For the text-containing cell, return its midpoint in [x, y] coordinate format. 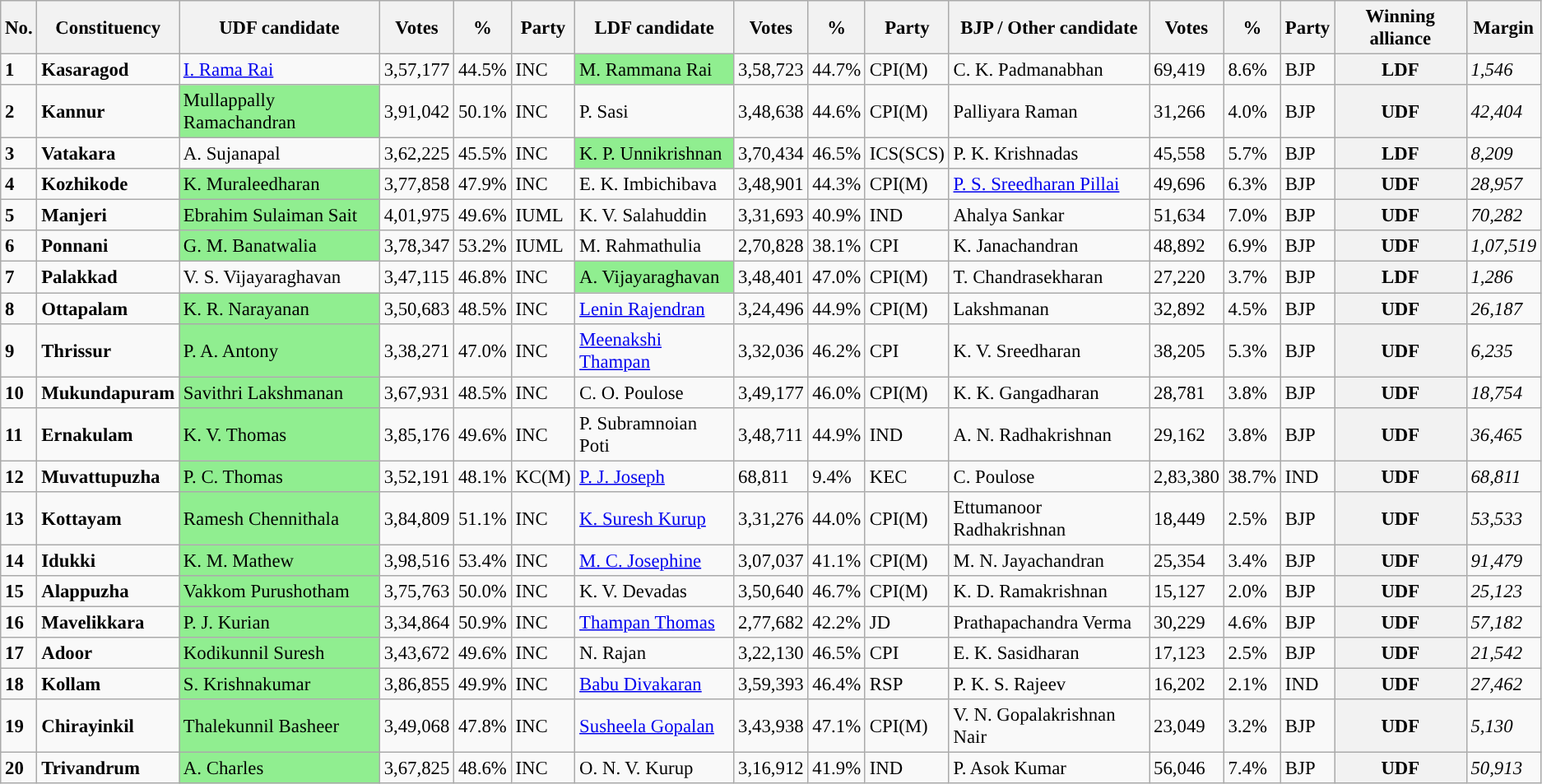
28,781 [1187, 392]
BJP / Other candidate [1049, 28]
K. Janachandran [1049, 246]
K. Muraleedharan [280, 184]
3,48,638 [771, 112]
Muvattupuzha [109, 476]
50.9% [482, 622]
K. D. Ramakrishnan [1049, 591]
3,78,347 [416, 246]
Kozhikode [109, 184]
57,182 [1503, 622]
3,67,931 [416, 392]
Ponnani [109, 246]
27,462 [1503, 684]
27,220 [1187, 277]
3.2% [1252, 726]
2 [19, 112]
P. K. Krishnadas [1049, 154]
40.9% [836, 216]
70,282 [1503, 216]
46.7% [836, 591]
UDF candidate [280, 28]
Ernakulam [109, 434]
3,49,177 [771, 392]
48.6% [482, 768]
36,465 [1503, 434]
P. K. S. Rajeev [1049, 684]
3,57,177 [416, 70]
3,32,036 [771, 350]
Lenin Rajendran [655, 308]
E. K. Imbichibava [655, 184]
45.5% [482, 154]
49,696 [1187, 184]
32,892 [1187, 308]
3,67,825 [416, 768]
14 [19, 560]
Lakshmanan [1049, 308]
8,209 [1503, 154]
T. Chandrasekharan [1049, 277]
1,286 [1503, 277]
44.6% [836, 112]
29,162 [1187, 434]
E. K. Sasidharan [1049, 653]
Susheela Gopalan [655, 726]
3,47,115 [416, 277]
50,913 [1503, 768]
69,419 [1187, 70]
C. K. Padmanabhan [1049, 70]
3,31,276 [771, 518]
3.7% [1252, 277]
A. Sujanapal [280, 154]
Mukundapuram [109, 392]
38,205 [1187, 350]
51,634 [1187, 216]
17 [19, 653]
48,892 [1187, 246]
Ahalya Sankar [1049, 216]
16 [19, 622]
53,533 [1503, 518]
V. N. Gopalakrishnan Nair [1049, 726]
13 [19, 518]
8 [19, 308]
Kollam [109, 684]
No. [19, 28]
P. Asok Kumar [1049, 768]
4.0% [1252, 112]
3,07,037 [771, 560]
50.1% [482, 112]
M. Rahmathulia [655, 246]
K. M. Mathew [280, 560]
O. N. V. Kurup [655, 768]
2,70,828 [771, 246]
3,62,225 [416, 154]
3,86,855 [416, 684]
3,43,938 [771, 726]
47.9% [482, 184]
21,542 [1503, 653]
6,235 [1503, 350]
53.4% [482, 560]
44.5% [482, 70]
42.2% [836, 622]
Mavelikkara [109, 622]
Kannur [109, 112]
A. Vijayaraghavan [655, 277]
17,123 [1187, 653]
K. V. Salahuddin [655, 216]
28,957 [1503, 184]
Meenakshi Thampan [655, 350]
3,52,191 [416, 476]
Babu Divakaran [655, 684]
3,75,763 [416, 591]
3,31,693 [771, 216]
4.5% [1252, 308]
2,83,380 [1187, 476]
3,22,130 [771, 653]
V. S. Vijayaraghavan [280, 277]
Chirayinkil [109, 726]
3,85,176 [416, 434]
Ottapalam [109, 308]
56,046 [1187, 768]
M. N. Jayachandran [1049, 560]
3,84,809 [416, 518]
3,98,516 [416, 560]
Margin [1503, 28]
M. C. Josephine [655, 560]
K. P. Unnikrishnan [655, 154]
G. M. Banatwalia [280, 246]
9 [19, 350]
Alappuzha [109, 591]
3,38,271 [416, 350]
5.7% [1252, 154]
1 [19, 70]
S. Krishnakumar [280, 684]
2,77,682 [771, 622]
Idukki [109, 560]
15 [19, 591]
47.8% [482, 726]
A. N. Radhakrishnan [1049, 434]
LDF candidate [655, 28]
6.3% [1252, 184]
18,754 [1503, 392]
Thrissur [109, 350]
7.0% [1252, 216]
10 [19, 392]
C. O. Poulose [655, 392]
31,266 [1187, 112]
Winning alliance [1400, 28]
46.8% [482, 277]
Ebrahim Sulaiman Sait [280, 216]
49.9% [482, 684]
Prathapachandra Verma [1049, 622]
JD [907, 622]
Kasaragod [109, 70]
I. Rama Rai [280, 70]
4 [19, 184]
P. C. Thomas [280, 476]
3,91,042 [416, 112]
P. A. Antony [280, 350]
P. Sasi [655, 112]
P. S. Sreedharan Pillai [1049, 184]
Vatakara [109, 154]
16,202 [1187, 684]
50.0% [482, 591]
3,16,912 [771, 768]
48.1% [482, 476]
4,01,975 [416, 216]
3,59,393 [771, 684]
Adoor [109, 653]
3,70,434 [771, 154]
46.4% [836, 684]
45,558 [1187, 154]
41.1% [836, 560]
12 [19, 476]
91,479 [1503, 560]
RSP [907, 684]
6 [19, 246]
3 [19, 154]
KEC [907, 476]
K. K. Gangadharan [1049, 392]
7.4% [1252, 768]
K. V. Devadas [655, 591]
3,48,711 [771, 434]
K. R. Narayanan [280, 308]
23,049 [1187, 726]
Ramesh Chennithala [280, 518]
Kottayam [109, 518]
Thampan Thomas [655, 622]
38.1% [836, 246]
19 [19, 726]
7 [19, 277]
30,229 [1187, 622]
5,130 [1503, 726]
4.6% [1252, 622]
Ettumanoor Radhakrishnan [1049, 518]
Palliyara Raman [1049, 112]
3,43,672 [416, 653]
8.6% [1252, 70]
1,546 [1503, 70]
11 [19, 434]
N. Rajan [655, 653]
53.2% [482, 246]
ICS(SCS) [907, 154]
5.3% [1252, 350]
K. Suresh Kurup [655, 518]
46.0% [836, 392]
3,77,858 [416, 184]
3,48,901 [771, 184]
47.1% [836, 726]
18,449 [1187, 518]
5 [19, 216]
Mullappally Ramachandran [280, 112]
2.0% [1252, 591]
3,34,864 [416, 622]
Kodikunnil Suresh [280, 653]
3,58,723 [771, 70]
3.4% [1252, 560]
3,24,496 [771, 308]
44.7% [836, 70]
42,404 [1503, 112]
25,123 [1503, 591]
P. Subramnoian Poti [655, 434]
46.2% [836, 350]
K. V. Thomas [280, 434]
3,49,068 [416, 726]
20 [19, 768]
3,50,640 [771, 591]
Constituency [109, 28]
M. Rammana Rai [655, 70]
Palakkad [109, 277]
41.9% [836, 768]
44.3% [836, 184]
Savithri Lakshmanan [280, 392]
26,187 [1503, 308]
A. Charles [280, 768]
44.0% [836, 518]
15,127 [1187, 591]
25,354 [1187, 560]
51.1% [482, 518]
P. J. Joseph [655, 476]
6.9% [1252, 246]
2.1% [1252, 684]
38.7% [1252, 476]
3,50,683 [416, 308]
18 [19, 684]
Thalekunnil Basheer [280, 726]
C. Poulose [1049, 476]
Vakkom Purushotham [280, 591]
3,48,401 [771, 277]
Trivandrum [109, 768]
1,07,519 [1503, 246]
K. V. Sreedharan [1049, 350]
Manjeri [109, 216]
KC(M) [543, 476]
9.4% [836, 476]
P. J. Kurian [280, 622]
